Find where the given text appears and provide that cell's center as [x, y] coordinate. 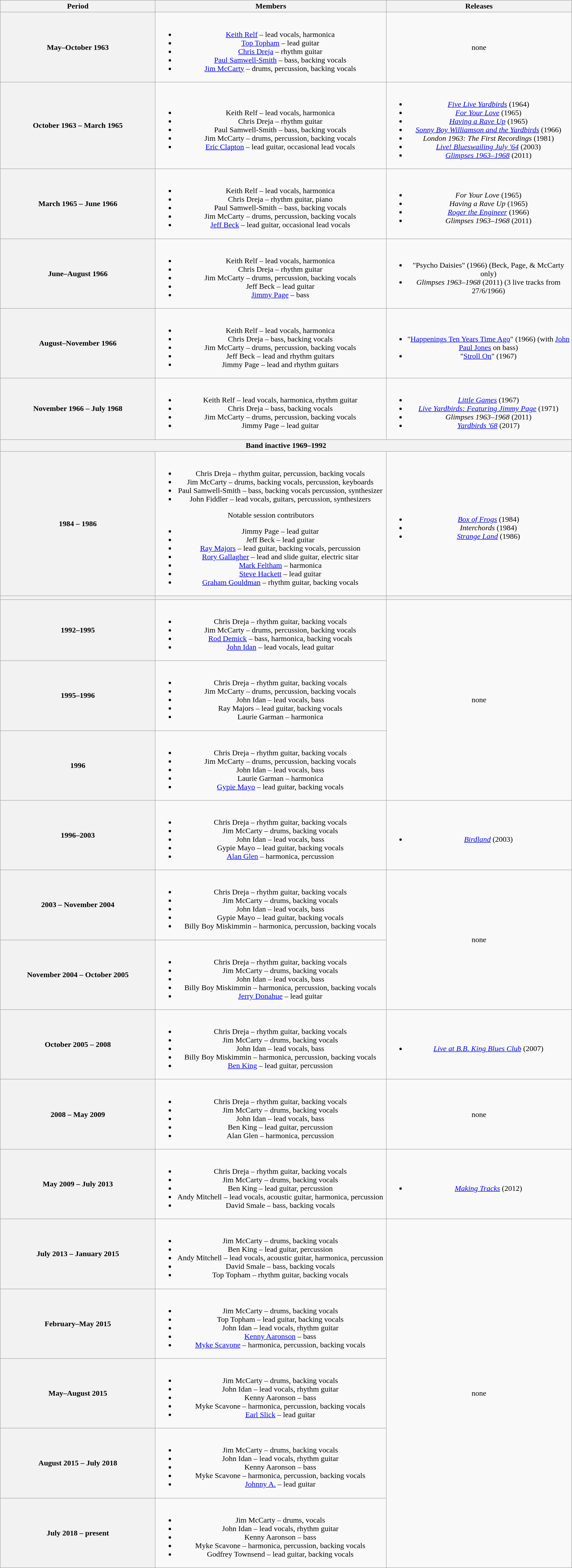
Releases [479, 6]
Period [78, 6]
"Happenings Ten Years Time Ago" (1966) (with John Paul Jones on bass)"Stroll On" (1967) [479, 343]
Little Games (1967)Live Yardbirds: Featuring Jimmy Page (1971)Glimpses 1963–1968 (2011)Yardbirds '68 (2017) [479, 409]
Box of Frogs (1984)Interchords (1984)Strange Land (1986) [479, 524]
1996–2003 [78, 835]
1996 [78, 765]
"Psycho Daisies" (1966) (Beck, Page, & McCarty only)Glimpses 1963–1968 (2011) (3 live tracks from 27/6/1966) [479, 273]
2008 – May 2009 [78, 1114]
Keith Relf – lead vocals, harmonicaChris Dreja – rhythm guitarJim McCarty – drums, percussion, backing vocalsJeff Beck – lead guitarJimmy Page – bass [271, 273]
May 2009 – July 2013 [78, 1184]
1995–1996 [78, 696]
August 2015 – July 2018 [78, 1463]
For Your Love (1965)Having a Rave Up (1965)Roger the Engineer (1966)Glimpses 1963–1968 (2011) [479, 204]
Live at B.B. King Blues Club (2007) [479, 1045]
1992–1995 [78, 630]
July 2013 – January 2015 [78, 1254]
February–May 2015 [78, 1324]
March 1965 – June 1966 [78, 204]
October 2005 – 2008 [78, 1045]
Birdland (2003) [479, 835]
1984 – 1986 [78, 524]
2003 – November 2004 [78, 905]
Making Tracks (2012) [479, 1184]
Band inactive 1969–1992 [286, 445]
May–August 2015 [78, 1393]
October 1963 – March 1965 [78, 126]
November 1966 – July 1968 [78, 409]
June–August 1966 [78, 273]
Members [271, 6]
August–November 1966 [78, 343]
November 2004 – October 2005 [78, 975]
July 2018 – present [78, 1533]
May–October 1963 [78, 47]
